Return the [X, Y] coordinate for the center point of the cell that contains the specified text.  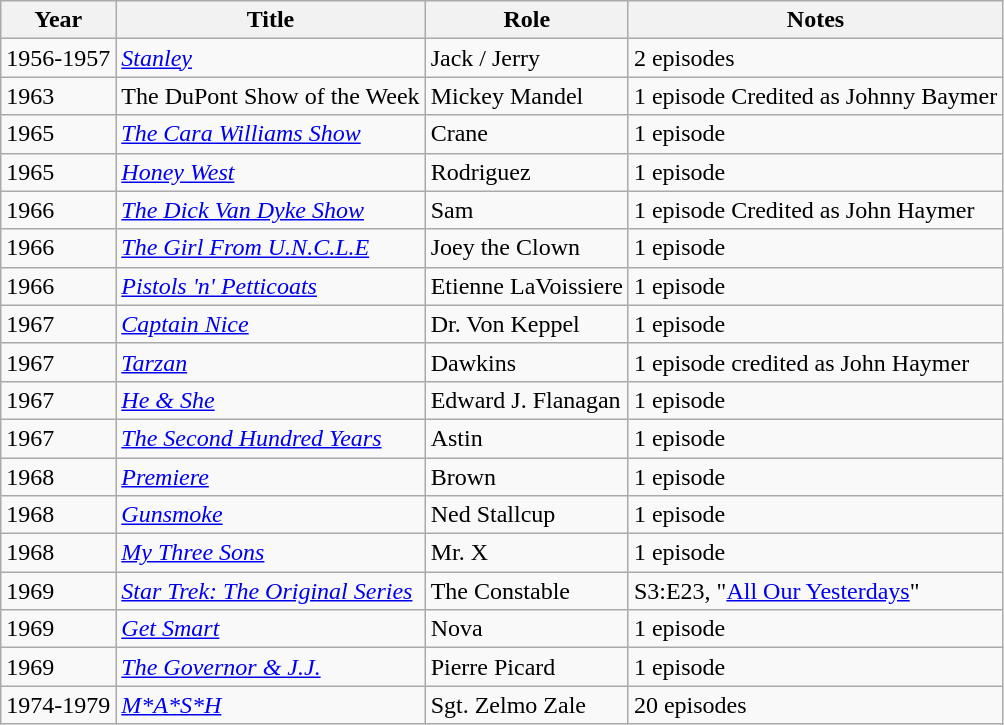
Jack / Jerry [526, 58]
Gunsmoke [270, 515]
The Dick Van Dyke Show [270, 210]
2 episodes [815, 58]
Joey the Clown [526, 248]
Sam [526, 210]
S3:E23, "All Our Yesterdays" [815, 591]
Astin [526, 438]
Rodriguez [526, 172]
Star Trek: The Original Series [270, 591]
1974-1979 [58, 705]
M*A*S*H [270, 705]
The Governor & J.J. [270, 667]
Mickey Mandel [526, 96]
Crane [526, 134]
Nova [526, 629]
Pierre Picard [526, 667]
Tarzan [270, 362]
The DuPont Show of the Week [270, 96]
20 episodes [815, 705]
Etienne LaVoissiere [526, 286]
1 episode Credited as John Haymer [815, 210]
The Cara Williams Show [270, 134]
1956-1957 [58, 58]
Role [526, 20]
The Girl From U.N.C.L.E [270, 248]
Premiere [270, 477]
Stanley [270, 58]
The Second Hundred Years [270, 438]
Honey West [270, 172]
The Constable [526, 591]
Notes [815, 20]
My Three Sons [270, 553]
He & She [270, 400]
Edward J. Flanagan [526, 400]
Dawkins [526, 362]
1 episode credited as John Haymer [815, 362]
Sgt. Zelmo Zale [526, 705]
Captain Nice [270, 324]
Ned Stallcup [526, 515]
Get Smart [270, 629]
1963 [58, 96]
Brown [526, 477]
Year [58, 20]
1 episode Credited as Johnny Baymer [815, 96]
Dr. Von Keppel [526, 324]
Pistols 'n' Petticoats [270, 286]
Mr. X [526, 553]
Title [270, 20]
